Identify which cell holds the provided text, then report its [X, Y] central coordinate. 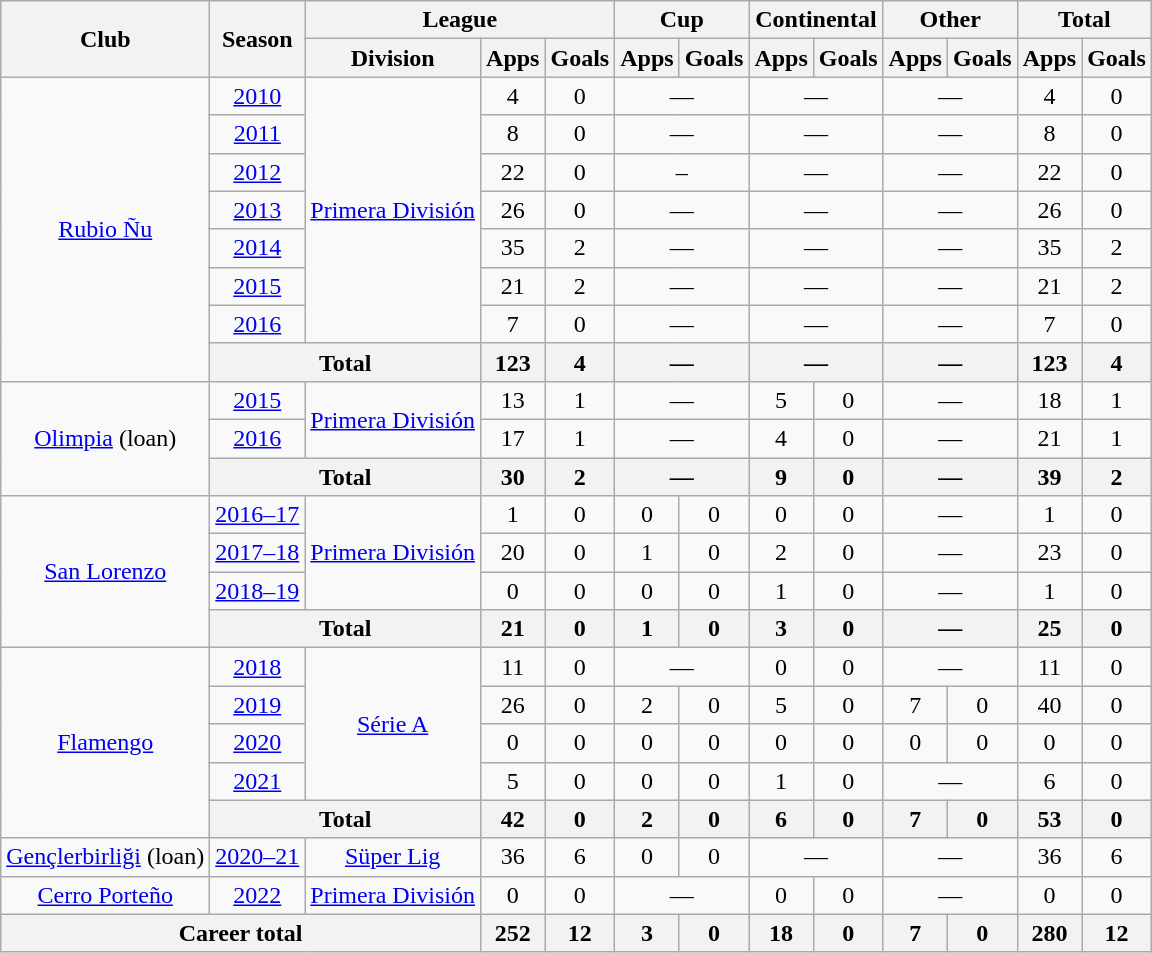
252 [513, 933]
2021 [258, 781]
2018–19 [258, 591]
17 [513, 438]
25 [1049, 629]
53 [1049, 819]
2012 [258, 172]
280 [1049, 933]
Other [950, 20]
– [682, 172]
2020–21 [258, 857]
39 [1049, 477]
30 [513, 477]
2022 [258, 895]
2019 [258, 705]
Season [258, 39]
Gençlerbirliği (loan) [106, 857]
40 [1049, 705]
Süper Lig [393, 857]
Cerro Porteño [106, 895]
2020 [258, 743]
2016–17 [258, 515]
2014 [258, 248]
20 [513, 553]
Cup [682, 20]
Continental [816, 20]
Club [106, 39]
Career total [241, 933]
23 [1049, 553]
42 [513, 819]
2018 [258, 667]
9 [781, 477]
Rubio Ñu [106, 229]
13 [513, 400]
San Lorenzo [106, 572]
Flamengo [106, 743]
Division [393, 58]
2011 [258, 134]
League [460, 20]
2017–18 [258, 553]
Série A [393, 724]
2013 [258, 210]
Olimpia (loan) [106, 438]
2010 [258, 96]
